Pinpoint the cell where the given text exists, returning its [x, y] midpoint coordinate. 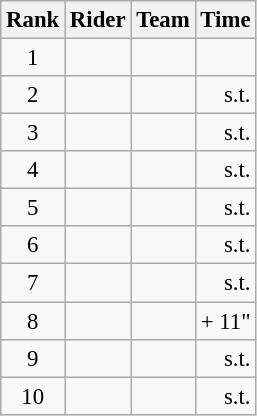
10 [33, 396]
7 [33, 283]
1 [33, 58]
6 [33, 245]
9 [33, 358]
4 [33, 170]
8 [33, 321]
5 [33, 208]
Rank [33, 20]
3 [33, 133]
Time [226, 20]
2 [33, 95]
Rider [98, 20]
Team [163, 20]
+ 11" [226, 321]
